Search for the cell housing the specified text and yield its (x, y) center coordinate. 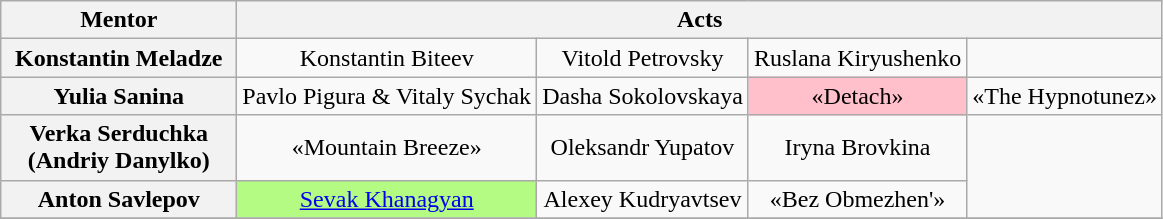
Yulia Sanina (119, 96)
«Bez Obmezhen'» (857, 199)
Anton Savlepov (119, 199)
Alexey Kudryavtsev (643, 199)
«Mountain Breeze» (387, 148)
Pavlo Pigura & Vitaly Sychak (387, 96)
«Detach» (857, 96)
Oleksandr Yupatov (643, 148)
Iryna Brovkina (857, 148)
Sevak Khanagyan (387, 199)
Vitold Petrovsky (643, 58)
Verka Serduchka (Andriy Danylko) (119, 148)
Acts (700, 20)
Konstantin Meladze (119, 58)
Ruslana Kiryushenko (857, 58)
Mentor (119, 20)
Dasha Sokolovskaya (643, 96)
«The Hypnotunez» (1065, 96)
Konstantin Biteev (387, 58)
